Capture the cell that displays the provided text and extract its [x, y] central coordinate. 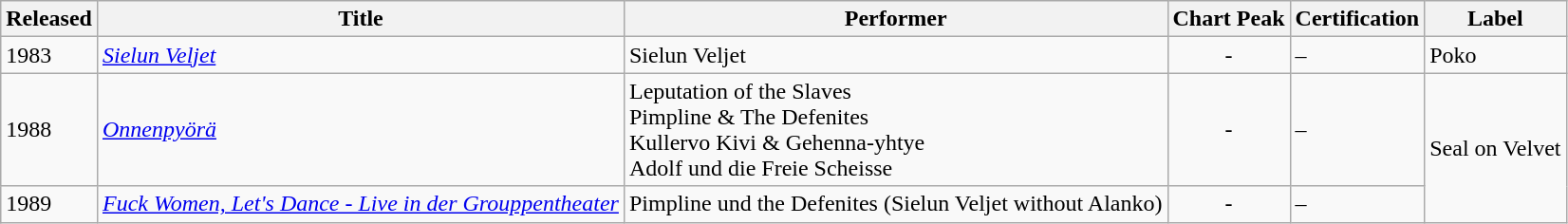
Released [49, 19]
Fuck Women, Let's Dance - Live in der Grouppentheater [361, 204]
Onnenpyörä [361, 129]
1988 [49, 129]
Performer [896, 19]
Chart Peak [1228, 19]
Seal on Velvet [1496, 148]
1983 [49, 55]
Poko [1496, 55]
Certification [1357, 19]
1989 [49, 204]
Title [361, 19]
Leputation of the SlavesPimpline & The DefenitesKullervo Kivi & Gehenna-yhtyeAdolf und die Freie Scheisse [896, 129]
Pimpline und the Defenites (Sielun Veljet without Alanko) [896, 204]
Label [1496, 19]
